Return (x, y) of the center of cell containing provided text 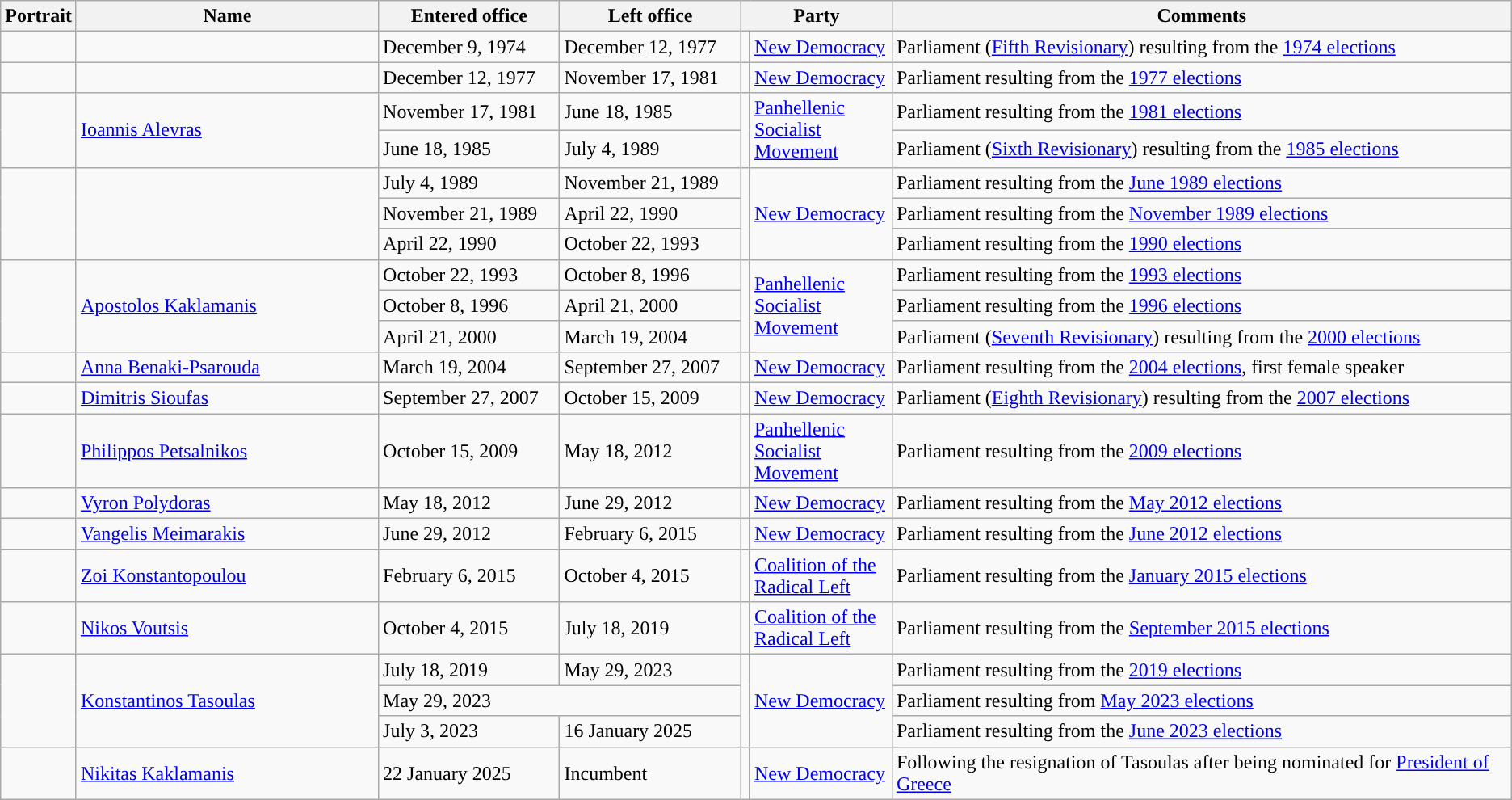
Parliament resulting from the June 2012 elections (1202, 534)
Parliament resulting from the June 2023 elections (1202, 731)
Parliament resulting from the May 2012 elections (1202, 503)
July 3, 2023 (469, 731)
Parliament (Sixth Revisionary) resulting from the 1985 elections (1202, 149)
Parliament resulting from the 1981 elections (1202, 112)
Apostolos Kaklamanis (227, 305)
Parliament (Eighth Revisionary) resulting from the 2007 elections (1202, 398)
Parliament resulting from the 1993 elections (1202, 275)
Parliament resulting from the January 2015 elections (1202, 575)
Parliament resulting from the 2019 elections (1202, 670)
Following the resignation of Tasoulas after being nominated for President of Greece (1202, 773)
Portrait (39, 16)
16 January 2025 (650, 731)
Dimitris Sioufas (227, 398)
December 9, 1974 (469, 47)
Zoi Konstantopoulou (227, 575)
Parliament resulting from May 2023 elections (1202, 701)
Incumbent (650, 773)
Parliament (Seventh Revisionary) resulting from the 2000 elections (1202, 336)
Nikitas Kaklamanis (227, 773)
Party (816, 16)
Philippos Petsalnikos (227, 451)
Parliament resulting from the 2009 elections (1202, 451)
Name (227, 16)
Entered office (469, 16)
Parliament (Fifth Revisionary) resulting from the 1974 elections (1202, 47)
Nikos Voutsis (227, 629)
Ioannis Alevras (227, 130)
22 January 2025 (469, 773)
Parliament resulting from the 2004 elections, first female speaker (1202, 367)
Parliament resulting from the 1996 elections (1202, 305)
Comments (1202, 16)
Parliament resulting from the June 1989 elections (1202, 183)
Konstantinos Tasoulas (227, 701)
Parliament resulting from the September 2015 elections (1202, 629)
Parliament resulting from the 1990 elections (1202, 244)
Vyron Polydoras (227, 503)
Vangelis Meimarakis (227, 534)
Parliament resulting from the 1977 elections (1202, 78)
Left office (650, 16)
Anna Benaki-Psarouda (227, 367)
Parliament resulting from the November 1989 elections (1202, 213)
